Identify which cell holds the provided text, then report its [X, Y] central coordinate. 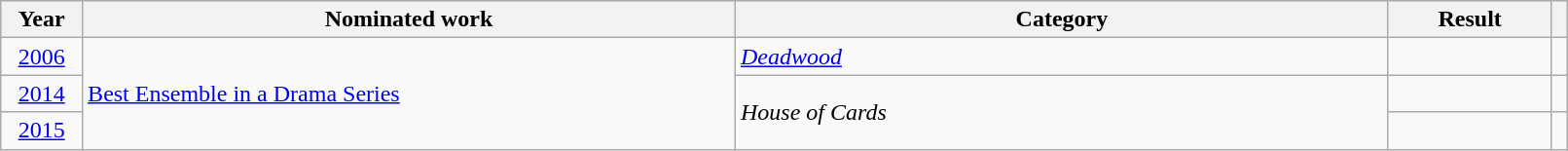
Category [1061, 19]
Deadwood [1061, 57]
House of Cards [1061, 112]
Year [42, 19]
2015 [42, 131]
Best Ensemble in a Drama Series [409, 94]
2014 [42, 94]
Result [1470, 19]
2006 [42, 57]
Nominated work [409, 19]
